Capture the cell that displays the provided text and extract its [X, Y] central coordinate. 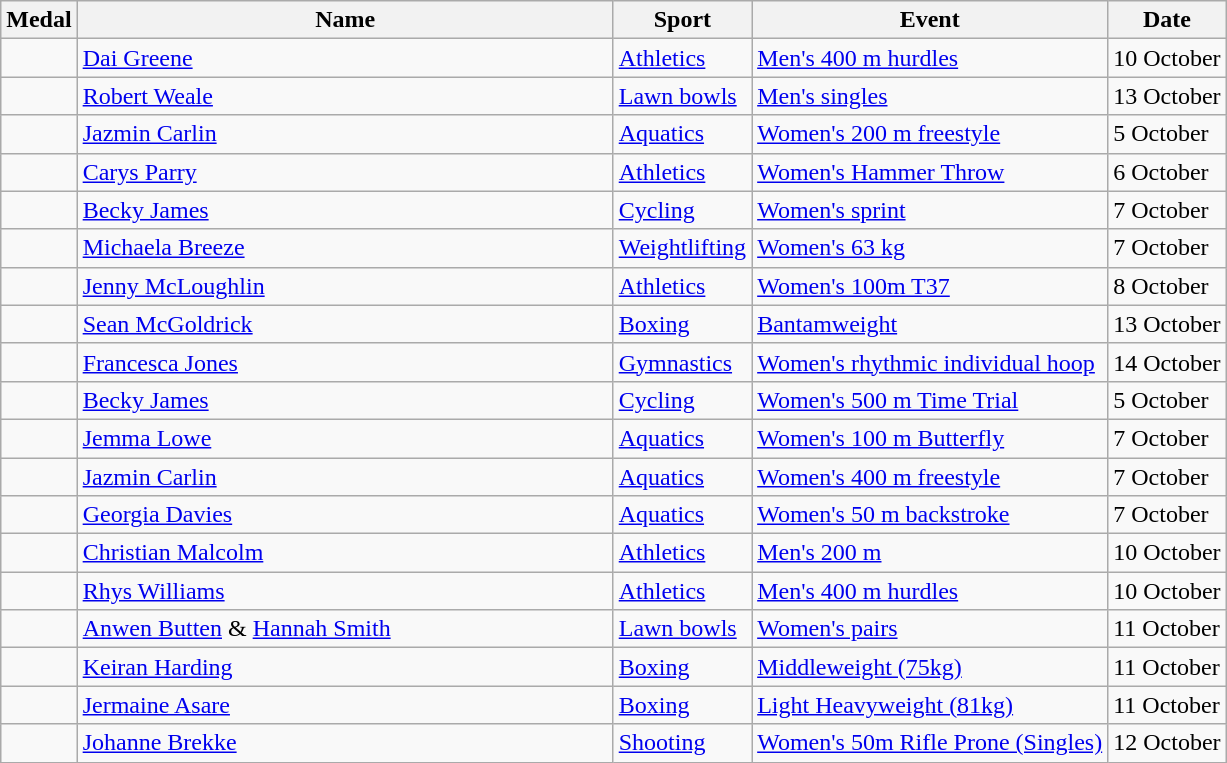
Event [930, 20]
Women's 50 m backstroke [930, 515]
Johanne Brekke [345, 743]
Rhys Williams [345, 591]
Keiran Harding [345, 667]
Sean McGoldrick [345, 324]
Women's pairs [930, 629]
Weightlifting [682, 248]
Medal [39, 20]
8 October [1167, 286]
Jermaine Asare [345, 705]
Christian Malcolm [345, 553]
Michaela Breeze [345, 248]
Bantamweight [930, 324]
Francesca Jones [345, 362]
Carys Parry [345, 172]
Women's Hammer Throw [930, 172]
Women's rhythmic individual hoop [930, 362]
6 October [1167, 172]
14 October [1167, 362]
Sport [682, 20]
Georgia Davies [345, 515]
Women's 100 m Butterfly [930, 438]
Women's 100m T37 [930, 286]
Jenny McLoughlin [345, 286]
Date [1167, 20]
Men's 200 m [930, 553]
Women's 63 kg [930, 248]
Middleweight (75kg) [930, 667]
Women's 400 m freestyle [930, 477]
Dai Greene [345, 58]
Light Heavyweight (81kg) [930, 705]
Gymnastics [682, 362]
Men's singles [930, 96]
Shooting [682, 743]
Women's 200 m freestyle [930, 134]
Women's sprint [930, 210]
Robert Weale [345, 96]
Women's 500 m Time Trial [930, 400]
Anwen Butten & Hannah Smith [345, 629]
Jemma Lowe [345, 438]
Women's 50m Rifle Prone (Singles) [930, 743]
Name [345, 20]
12 October [1167, 743]
